Output the [X, Y] coordinate of the center of the cell containing the given text.  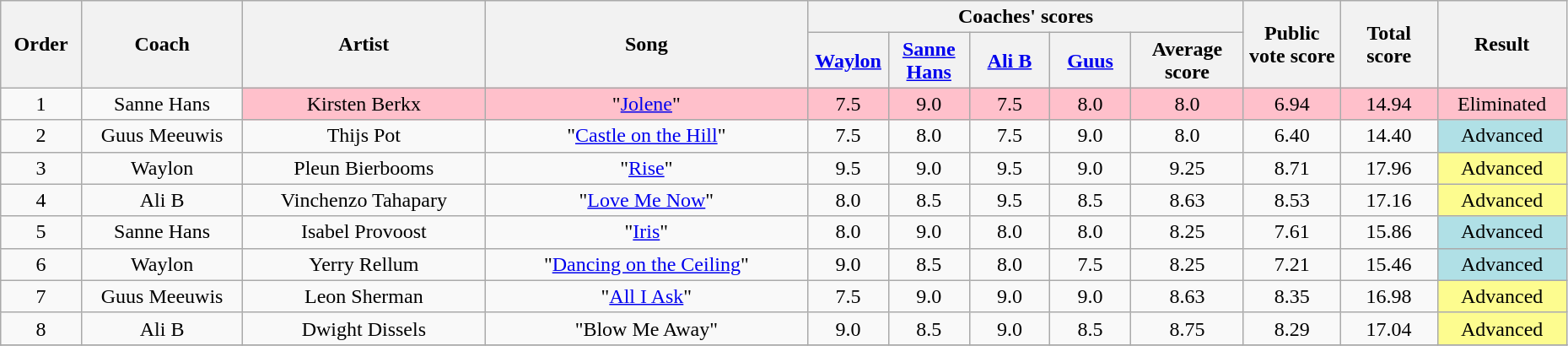
"Castle on the Hill" [646, 136]
2 [41, 136]
"Blow Me Away" [646, 328]
Dwight Dissels [364, 328]
"All I Ask" [646, 296]
6.40 [1292, 136]
14.40 [1388, 136]
15.46 [1388, 264]
"Dancing on the Ceiling" [646, 264]
Average score [1187, 61]
15.86 [1388, 232]
"Jolene" [646, 104]
7.61 [1292, 232]
Artist [364, 44]
Eliminated [1501, 104]
17.16 [1388, 200]
8.53 [1292, 200]
8.35 [1292, 296]
5 [41, 232]
8.75 [1187, 328]
"Rise" [646, 168]
"Love Me Now" [646, 200]
8 [41, 328]
Result [1501, 44]
Leon Sherman [364, 296]
Thijs Pot [364, 136]
1 [41, 104]
14.94 [1388, 104]
6 [41, 264]
9.25 [1187, 168]
3 [41, 168]
17.04 [1388, 328]
Vinchenzo Tahapary [364, 200]
8.29 [1292, 328]
7 [41, 296]
Public vote score [1292, 44]
Song [646, 44]
17.96 [1388, 168]
Pleun Bierbooms [364, 168]
Coach [162, 44]
8.71 [1292, 168]
4 [41, 200]
Coaches' scores [1026, 17]
Guus [1091, 61]
Yerry Rellum [364, 264]
7.21 [1292, 264]
6.94 [1292, 104]
"Iris" [646, 232]
Total score [1388, 44]
16.98 [1388, 296]
Isabel Provoost [364, 232]
Kirsten Berkx [364, 104]
Order [41, 44]
